Identify which cell holds the provided text, then report its (x, y) central coordinate. 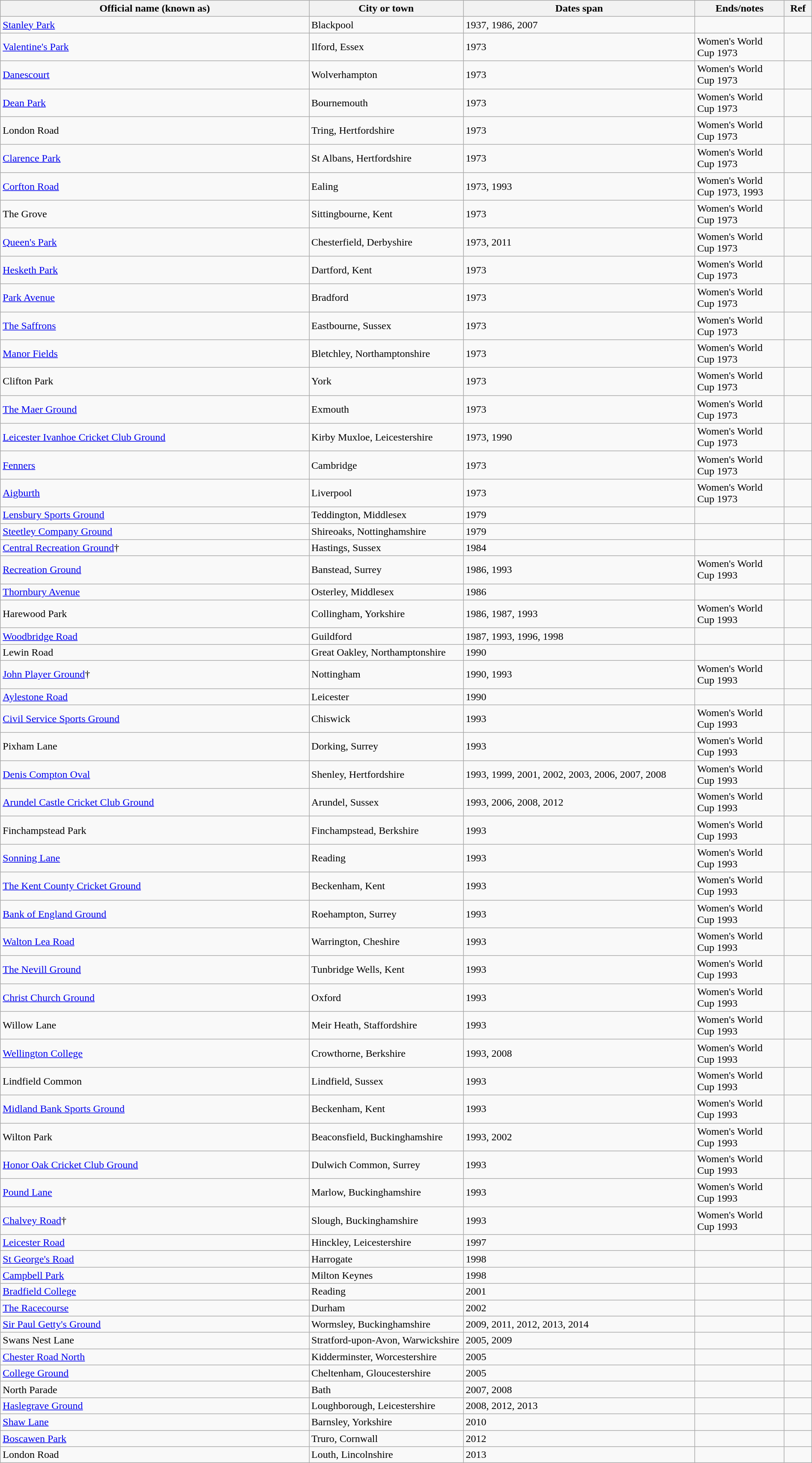
Hastings, Sussex (386, 548)
Christ Church Ground (155, 998)
1973, 1993 (579, 186)
Aigburth (155, 493)
The Maer Ground (155, 410)
1986, 1993 (579, 570)
Boscawen Park (155, 1439)
1973, 1990 (579, 437)
Lewin Road (155, 652)
Leicester Ivanhoe Cricket Club Ground (155, 437)
2013 (579, 1455)
Dartford, Kent (386, 270)
Swans Nest Lane (155, 1340)
Park Avenue (155, 297)
Wilton Park (155, 1136)
Barnsley, Yorkshire (386, 1422)
Warrington, Cheshire (386, 942)
Shenley, Hertfordshire (386, 775)
Danescourt (155, 75)
Tunbridge Wells, Kent (386, 969)
Kidderminster, Worcestershire (386, 1357)
Wormsley, Buckinghamshire (386, 1324)
Bradford (386, 297)
Louth, Lincolnshire (386, 1455)
Clarence Park (155, 159)
The Kent County Cricket Ground (155, 886)
1997 (579, 1243)
1990, 1993 (579, 675)
Honor Oak Cricket Club Ground (155, 1165)
Arundel, Sussex (386, 802)
The Nevill Ground (155, 969)
St Albans, Hertfordshire (386, 159)
Great Oakley, Northamptonshire (386, 652)
Woodbridge Road (155, 636)
College Ground (155, 1373)
Corfton Road (155, 186)
Valentine's Park (155, 47)
Steetley Company Ground (155, 531)
Exmouth (386, 410)
John Player Ground† (155, 675)
Blackpool (386, 25)
St George's Road (155, 1259)
1993, 2006, 2008, 2012 (579, 802)
2002 (579, 1308)
Liverpool (386, 493)
Chester Road North (155, 1357)
Queen's Park (155, 242)
Dorking, Surrey (386, 746)
Ref (798, 9)
Meir Heath, Staffordshire (386, 1025)
Aylestone Road (155, 696)
Campbell Park (155, 1275)
Harrogate (386, 1259)
2007, 2008 (579, 1389)
Bletchley, Northamptonshire (386, 354)
1993, 1999, 2001, 2002, 2003, 2006, 2007, 2008 (579, 775)
Fenners (155, 465)
Midland Bank Sports Ground (155, 1109)
North Parade (155, 1389)
Sonning Lane (155, 858)
Finchampstead Park (155, 830)
Finchampstead, Berkshire (386, 830)
Willow Lane (155, 1025)
Pound Lane (155, 1193)
2008, 2012, 2013 (579, 1406)
1986 (579, 592)
Ilford, Essex (386, 47)
Lindfield Common (155, 1081)
Oxford (386, 998)
Truro, Cornwall (386, 1439)
Osterley, Middlesex (386, 592)
The Saffrons (155, 326)
Central Recreation Ground† (155, 548)
Bournemouth (386, 103)
Civil Service Sports Ground (155, 719)
Dean Park (155, 103)
Hinckley, Leicestershire (386, 1243)
Dulwich Common, Surrey (386, 1165)
Milton Keynes (386, 1275)
Chesterfield, Derbyshire (386, 242)
Manor Fields (155, 354)
Pixham Lane (155, 746)
2010 (579, 1422)
Durham (386, 1308)
Walton Lea Road (155, 942)
Crowthorne, Berkshire (386, 1053)
Leicester (386, 696)
Nottingham (386, 675)
Chiswick (386, 719)
Sittingbourne, Kent (386, 214)
Sir Paul Getty's Ground (155, 1324)
1987, 1993, 1996, 1998 (579, 636)
Slough, Buckinghamshire (386, 1220)
The Grove (155, 214)
Ealing (386, 186)
Hesketh Park (155, 270)
Stanley Park (155, 25)
Shaw Lane (155, 1422)
Roehampton, Surrey (386, 914)
Bath (386, 1389)
1993, 2008 (579, 1053)
Lindfield, Sussex (386, 1081)
City or town (386, 9)
Official name (known as) (155, 9)
Harewood Park (155, 614)
Beaconsfield, Buckinghamshire (386, 1136)
Haslegrave Ground (155, 1406)
Collingham, Yorkshire (386, 614)
Clifton Park (155, 381)
Wolverhampton (386, 75)
Bradfield College (155, 1292)
Lensbury Sports Ground (155, 515)
Women's World Cup 1973, 1993 (739, 186)
1973, 2011 (579, 242)
2009, 2011, 2012, 2013, 2014 (579, 1324)
1986, 1987, 1993 (579, 614)
Wellington College (155, 1053)
1984 (579, 548)
Kirby Muxloe, Leicestershire (386, 437)
Banstead, Surrey (386, 570)
1993, 2002 (579, 1136)
2001 (579, 1292)
Chalvey Road† (155, 1220)
York (386, 381)
Ends/notes (739, 9)
Shireoaks, Nottinghamshire (386, 531)
Leicester Road (155, 1243)
Arundel Castle Cricket Club Ground (155, 802)
Loughborough, Leicestershire (386, 1406)
Denis Compton Oval (155, 775)
Teddington, Middlesex (386, 515)
Thornbury Avenue (155, 592)
Marlow, Buckinghamshire (386, 1193)
Eastbourne, Sussex (386, 326)
2005, 2009 (579, 1340)
Cheltenham, Gloucestershire (386, 1373)
The Racecourse (155, 1308)
2012 (579, 1439)
Recreation Ground (155, 570)
Cambridge (386, 465)
Stratford-upon-Avon, Warwickshire (386, 1340)
Guildford (386, 636)
Bank of England Ground (155, 914)
Dates span (579, 9)
1937, 1986, 2007 (579, 25)
Tring, Hertfordshire (386, 130)
